Locate the cell with the specified text and output its (X, Y) center coordinate. 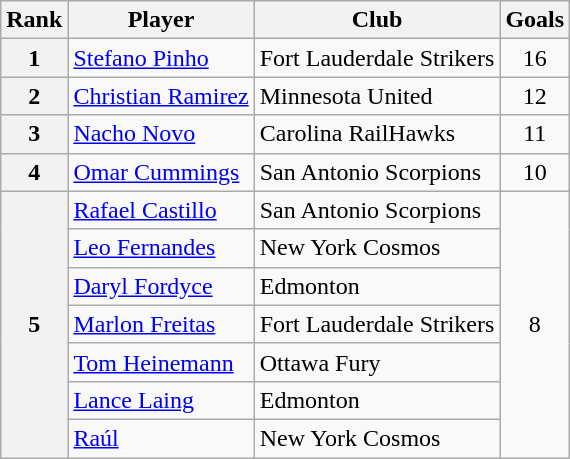
5 (34, 324)
Nacho Novo (161, 134)
8 (535, 324)
Raúl (161, 438)
Ottawa Fury (377, 362)
Omar Cummings (161, 172)
Stefano Pinho (161, 58)
16 (535, 58)
Leo Fernandes (161, 248)
Player (161, 20)
Daryl Fordyce (161, 286)
1 (34, 58)
Christian Ramirez (161, 96)
Rafael Castillo (161, 210)
Tom Heinemann (161, 362)
Lance Laing (161, 400)
10 (535, 172)
11 (535, 134)
12 (535, 96)
4 (34, 172)
3 (34, 134)
2 (34, 96)
Goals (535, 20)
Marlon Freitas (161, 324)
Rank (34, 20)
Carolina RailHawks (377, 134)
Club (377, 20)
Minnesota United (377, 96)
